Return (x, y) of the center of cell containing provided text 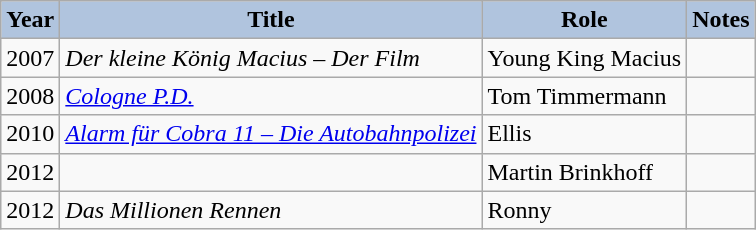
Martin Brinkhoff (584, 172)
Notes (721, 20)
2008 (30, 96)
2010 (30, 134)
Alarm für Cobra 11 – Die Autobahnpolizei (271, 134)
Ronny (584, 210)
Ellis (584, 134)
Role (584, 20)
Cologne P.D. (271, 96)
2007 (30, 58)
Der kleine König Macius – Der Film (271, 58)
Das Millionen Rennen (271, 210)
Year (30, 20)
Young King Macius (584, 58)
Title (271, 20)
Tom Timmermann (584, 96)
